Return the (X, Y) coordinate for the center point of the cell that contains the specified text.  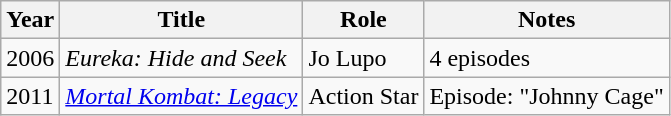
Year (30, 20)
Action Star (364, 96)
2011 (30, 96)
Mortal Kombat: Legacy (182, 96)
4 episodes (546, 58)
2006 (30, 58)
Eureka: Hide and Seek (182, 58)
Notes (546, 20)
Title (182, 20)
Episode: "Johnny Cage" (546, 96)
Jo Lupo (364, 58)
Role (364, 20)
